Extract the [x, y] coordinate from the center of the cell holding the provided text.  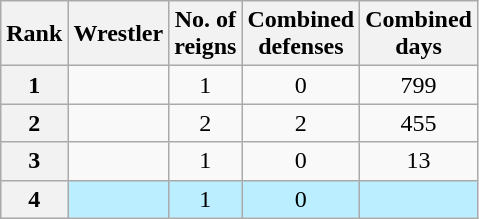
4 [34, 199]
Combineddefenses [301, 34]
455 [419, 123]
Rank [34, 34]
3 [34, 161]
No. ofreigns [206, 34]
Combineddays [419, 34]
799 [419, 85]
Wrestler [118, 34]
13 [419, 161]
